Scan for the cell matching the given text and deliver its (X, Y) coordinate at center. 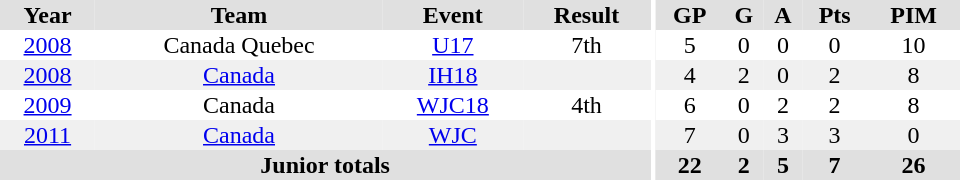
Junior totals (325, 165)
Year (48, 15)
G (744, 15)
22 (690, 165)
2009 (48, 105)
PIM (914, 15)
GP (690, 15)
4 (690, 75)
U17 (453, 45)
Canada Quebec (239, 45)
Team (239, 15)
Result (586, 15)
6 (690, 105)
10 (914, 45)
WJC (453, 135)
IH18 (453, 75)
Event (453, 15)
2011 (48, 135)
4th (586, 105)
Pts (834, 15)
7th (586, 45)
26 (914, 165)
A (783, 15)
WJC18 (453, 105)
